Output the (x, y) coordinate of the center of the cell containing the given text.  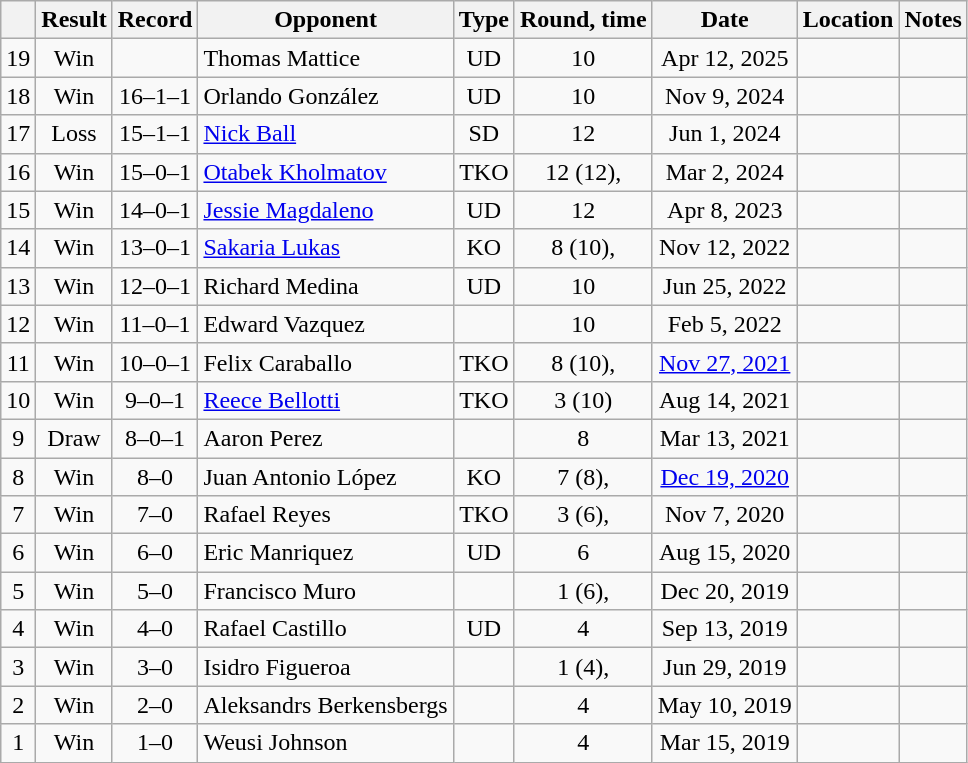
Jun 1, 2024 (724, 134)
6–0 (155, 553)
5–0 (155, 591)
15–0–1 (155, 172)
Otabek Kholmatov (326, 172)
2 (18, 705)
Mar 2, 2024 (724, 172)
3 (18, 667)
4–0 (155, 629)
16 (18, 172)
11 (18, 362)
8–0 (155, 477)
5 (18, 591)
Sep 13, 2019 (724, 629)
7–0 (155, 515)
Type (484, 20)
Dec 19, 2020 (724, 477)
12–0–1 (155, 286)
Aleksandrs Berkensbergs (326, 705)
1 (4), (583, 667)
12 (12), (583, 172)
3 (10) (583, 400)
18 (18, 96)
Orlando González (326, 96)
Weusi Johnson (326, 743)
Jun 29, 2019 (724, 667)
Nov 27, 2021 (724, 362)
11–0–1 (155, 324)
15–1–1 (155, 134)
Edward Vazquez (326, 324)
Sakaria Lukas (326, 248)
Jun 25, 2022 (724, 286)
Juan Antonio López (326, 477)
Thomas Mattice (326, 58)
13–0–1 (155, 248)
Dec 20, 2019 (724, 591)
SD (484, 134)
19 (18, 58)
Felix Caraballo (326, 362)
Mar 13, 2021 (724, 438)
14 (18, 248)
Isidro Figueroa (326, 667)
Opponent (326, 20)
14–0–1 (155, 210)
13 (18, 286)
2–0 (155, 705)
1 (6), (583, 591)
Nick Ball (326, 134)
8–0–1 (155, 438)
10–0–1 (155, 362)
Francisco Muro (326, 591)
Richard Medina (326, 286)
Result (74, 20)
Aug 14, 2021 (724, 400)
7 (8), (583, 477)
Date (724, 20)
Record (155, 20)
Draw (74, 438)
9 (18, 438)
Rafael Castillo (326, 629)
Apr 12, 2025 (724, 58)
3–0 (155, 667)
1–0 (155, 743)
Rafael Reyes (326, 515)
16–1–1 (155, 96)
Feb 5, 2022 (724, 324)
Nov 7, 2020 (724, 515)
Aug 15, 2020 (724, 553)
3 (6), (583, 515)
1 (18, 743)
Location (848, 20)
Eric Manriquez (326, 553)
7 (18, 515)
Round, time (583, 20)
Reece Bellotti (326, 400)
Notes (933, 20)
17 (18, 134)
Jessie Magdaleno (326, 210)
Nov 12, 2022 (724, 248)
May 10, 2019 (724, 705)
Nov 9, 2024 (724, 96)
Mar 15, 2019 (724, 743)
Aaron Perez (326, 438)
Loss (74, 134)
15 (18, 210)
Apr 8, 2023 (724, 210)
9–0–1 (155, 400)
